Capture the cell that displays the provided text and extract its [X, Y] central coordinate. 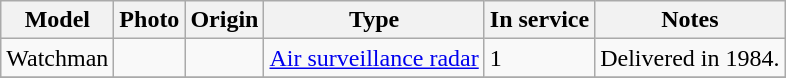
Delivered in 1984. [690, 58]
1 [539, 58]
Air surveillance radar [374, 58]
Model [58, 20]
Type [374, 20]
Origin [224, 20]
Notes [690, 20]
Watchman [58, 58]
In service [539, 20]
Photo [150, 20]
